Capture the cell that displays the provided text and extract its (x, y) central coordinate. 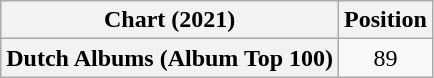
Dutch Albums (Album Top 100) (170, 58)
89 (386, 58)
Position (386, 20)
Chart (2021) (170, 20)
